Provide the (X, Y) coordinate of the cell's center where the given text is located.  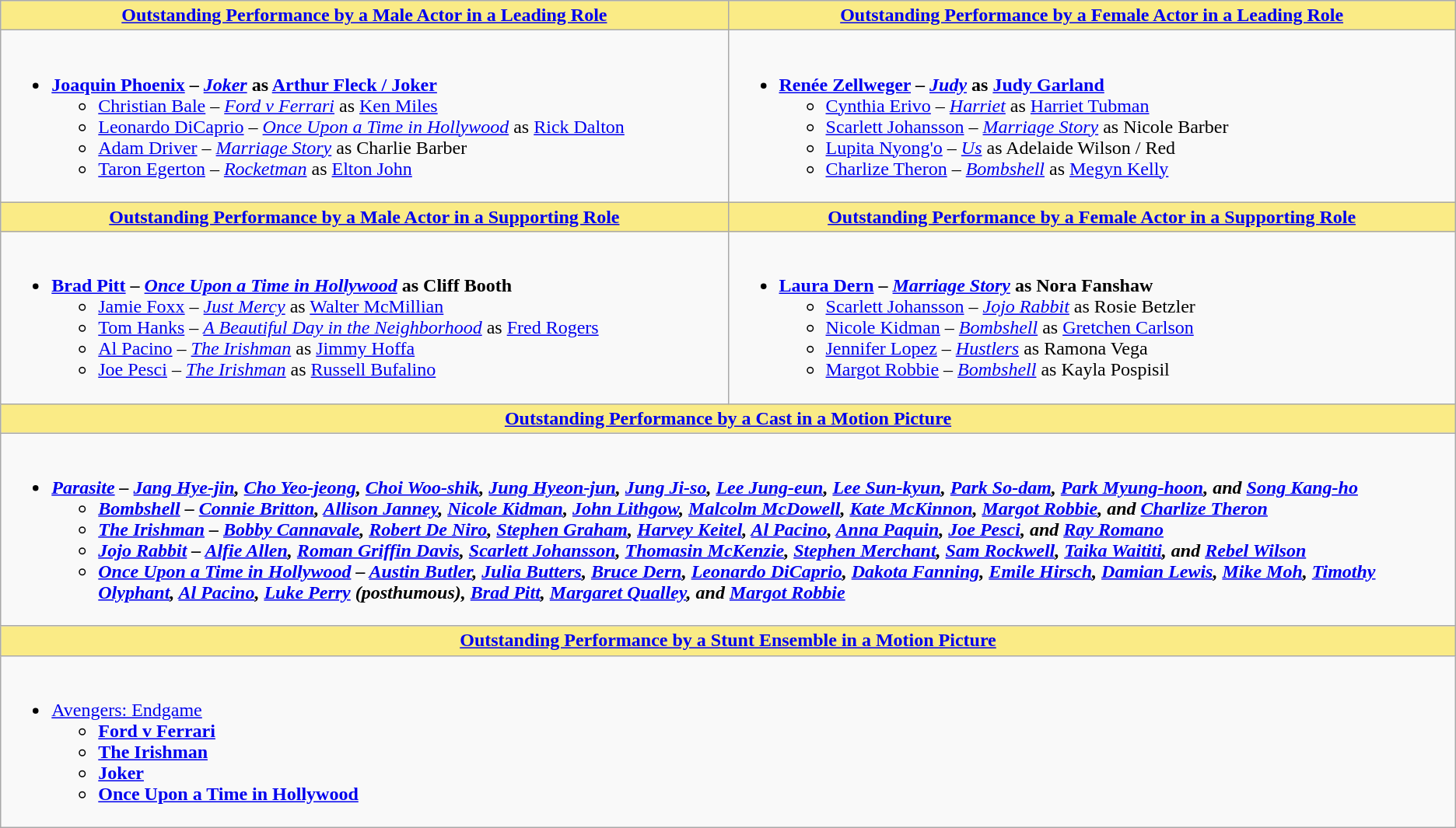
Avengers: EndgameFord v FerrariThe IrishmanJokerOnce Upon a Time in Hollywood (728, 742)
Outstanding Performance by a Female Actor in a Supporting Role (1092, 217)
Outstanding Performance by a Male Actor in a Supporting Role (364, 217)
Outstanding Performance by a Stunt Ensemble in a Motion Picture (728, 641)
Outstanding Performance by a Cast in a Motion Picture (728, 418)
Outstanding Performance by a Female Actor in a Leading Role (1092, 16)
Outstanding Performance by a Male Actor in a Leading Role (364, 16)
